Output the (X, Y) coordinate of the center of the cell containing the given text.  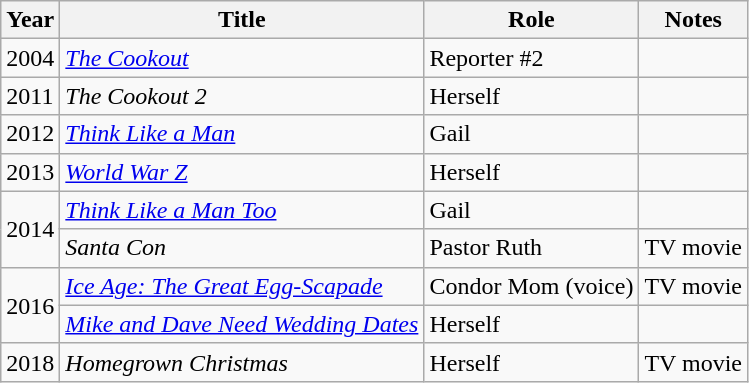
Role (532, 20)
Condor Mom (voice) (532, 286)
Year (30, 20)
Think Like a Man Too (242, 210)
Reporter #2 (532, 58)
Santa Con (242, 248)
Notes (694, 20)
2004 (30, 58)
2012 (30, 134)
2018 (30, 362)
Title (242, 20)
Homegrown Christmas (242, 362)
World War Z (242, 172)
2013 (30, 172)
The Cookout 2 (242, 96)
Think Like a Man (242, 134)
2014 (30, 229)
2016 (30, 305)
2011 (30, 96)
Mike and Dave Need Wedding Dates (242, 324)
The Cookout (242, 58)
Pastor Ruth (532, 248)
Ice Age: The Great Egg-Scapade (242, 286)
